From the cell containing the given text, extract its center point as [X, Y] coordinate. 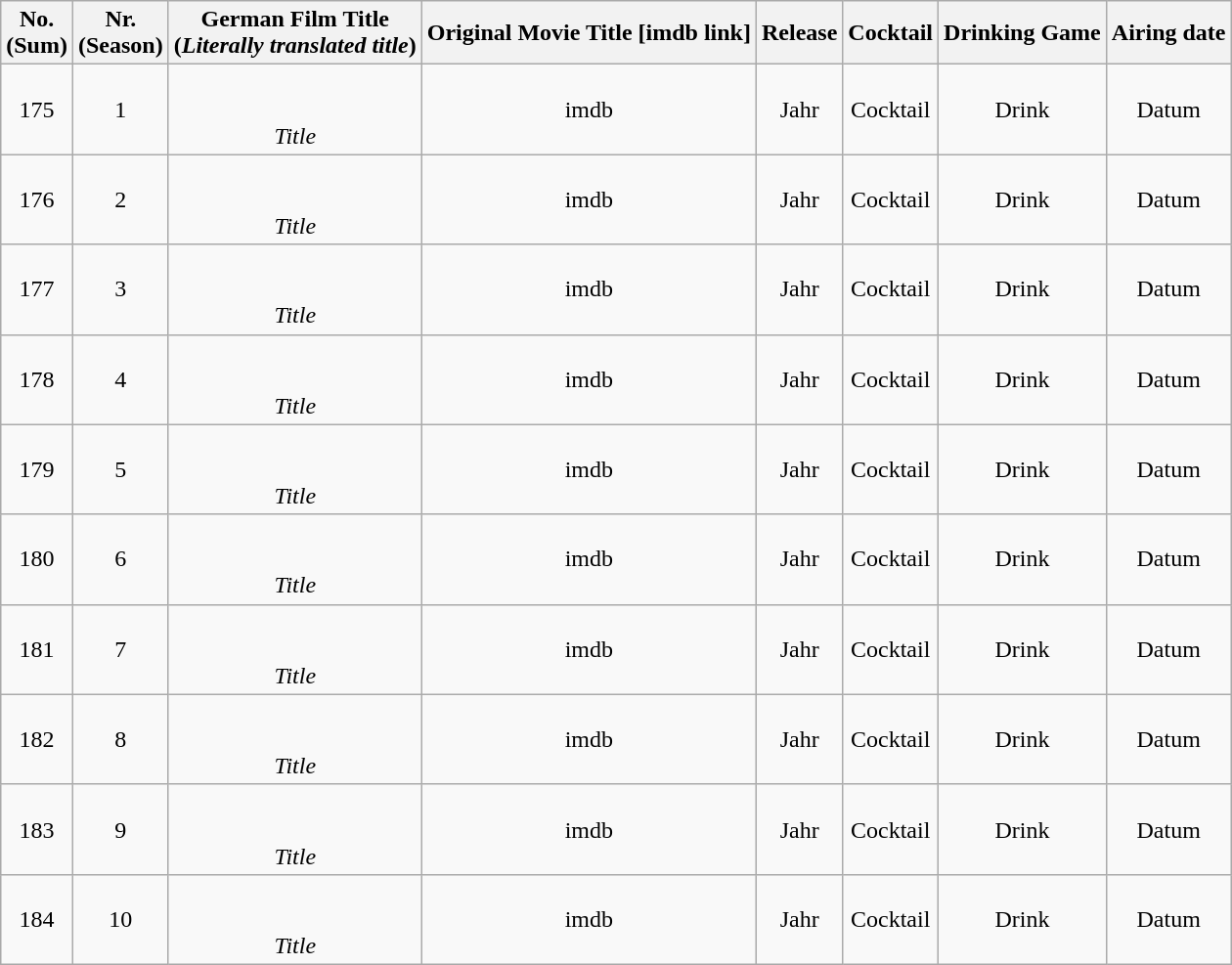
9 [120, 829]
5 [120, 469]
German Film Title (Literally translated title) [295, 33]
1 [120, 110]
4 [120, 379]
Airing date [1168, 33]
7 [120, 649]
180 [37, 559]
177 [37, 289]
181 [37, 649]
179 [37, 469]
Nr.(Season) [120, 33]
Release [799, 33]
No.(Sum) [37, 33]
3 [120, 289]
182 [37, 739]
178 [37, 379]
Original Movie Title [imdb link] [589, 33]
8 [120, 739]
6 [120, 559]
2 [120, 199]
10 [120, 919]
183 [37, 829]
184 [37, 919]
175 [37, 110]
Drinking Game [1023, 33]
176 [37, 199]
